Detect which cell encompasses the target text, then output its (x, y) center coordinate. 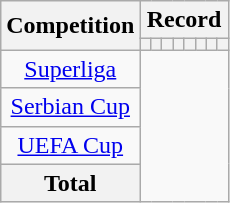
Serbian Cup (70, 107)
UEFA Cup (70, 145)
Total (70, 183)
Superliga (70, 69)
Competition (70, 26)
Record (184, 20)
